Return (X, Y) of the center of cell containing provided text 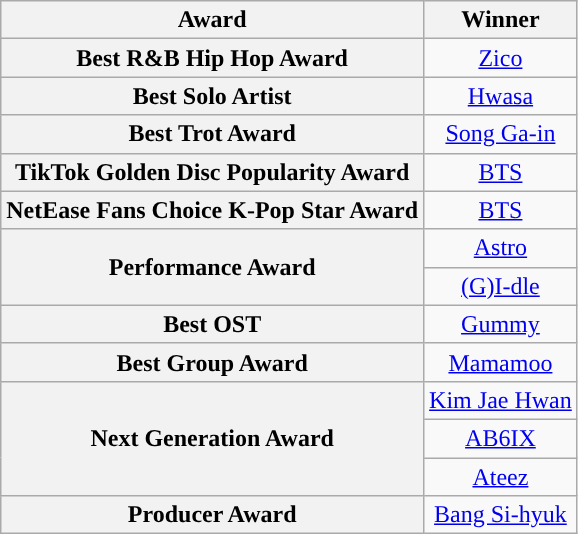
Gummy (501, 324)
TikTok Golden Disc Popularity Award (212, 172)
Kim Jae Hwan (501, 400)
(G)I-dle (501, 286)
Zico (501, 58)
Best Solo Artist (212, 96)
Best Trot Award (212, 134)
Next Generation Award (212, 438)
Hwasa (501, 96)
Award (212, 20)
Producer Award (212, 515)
Ateez (501, 477)
AB6IX (501, 438)
Winner (501, 20)
Best R&B Hip Hop Award (212, 58)
Best Group Award (212, 362)
Performance Award (212, 267)
Bang Si-hyuk (501, 515)
NetEase Fans Choice K-Pop Star Award (212, 210)
Astro (501, 248)
Mamamoo (501, 362)
Song Ga-in (501, 134)
Best OST (212, 324)
